For the text-containing cell, return its midpoint in [X, Y] coordinate format. 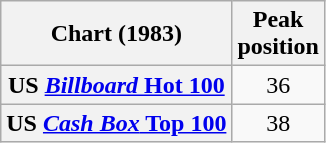
US Billboard Hot 100 [116, 85]
38 [278, 123]
Chart (1983) [116, 34]
US Cash Box Top 100 [116, 123]
36 [278, 85]
Peakposition [278, 34]
